Identify which cell holds the provided text, then report its [X, Y] central coordinate. 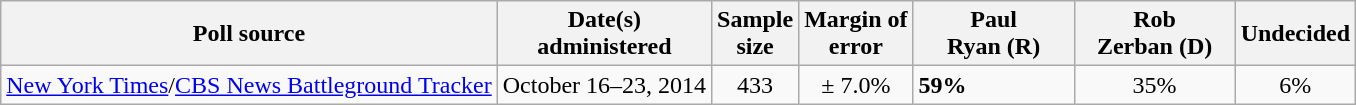
35% [1154, 85]
Margin oferror [856, 34]
Date(s)administered [604, 34]
PaulRyan (R) [994, 34]
October 16–23, 2014 [604, 85]
433 [756, 85]
New York Times/CBS News Battleground Tracker [249, 85]
± 7.0% [856, 85]
Poll source [249, 34]
Samplesize [756, 34]
Undecided [1295, 34]
59% [994, 85]
6% [1295, 85]
RobZerban (D) [1154, 34]
